Provide the [X, Y] coordinate of the cell's center where the given text is located.  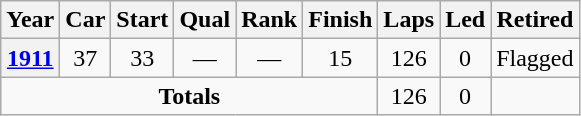
Led [466, 20]
37 [86, 58]
Rank [270, 20]
Retired [535, 20]
Flagged [535, 58]
1911 [30, 58]
Car [86, 20]
15 [340, 58]
33 [142, 58]
Start [142, 20]
Year [30, 20]
Laps [409, 20]
Finish [340, 20]
Qual [205, 20]
Totals [190, 96]
